Return [X, Y] of the center of cell containing provided text 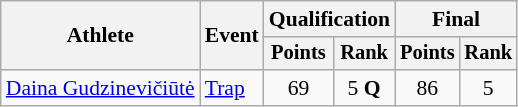
Final [456, 19]
Daina Gudzinevičiūtė [100, 88]
69 [298, 88]
Qualification [330, 19]
86 [427, 88]
Trap [232, 88]
Event [232, 36]
5 Q [364, 88]
5 [488, 88]
Athlete [100, 36]
